Output the (x, y) coordinate of the center of the cell containing the given text.  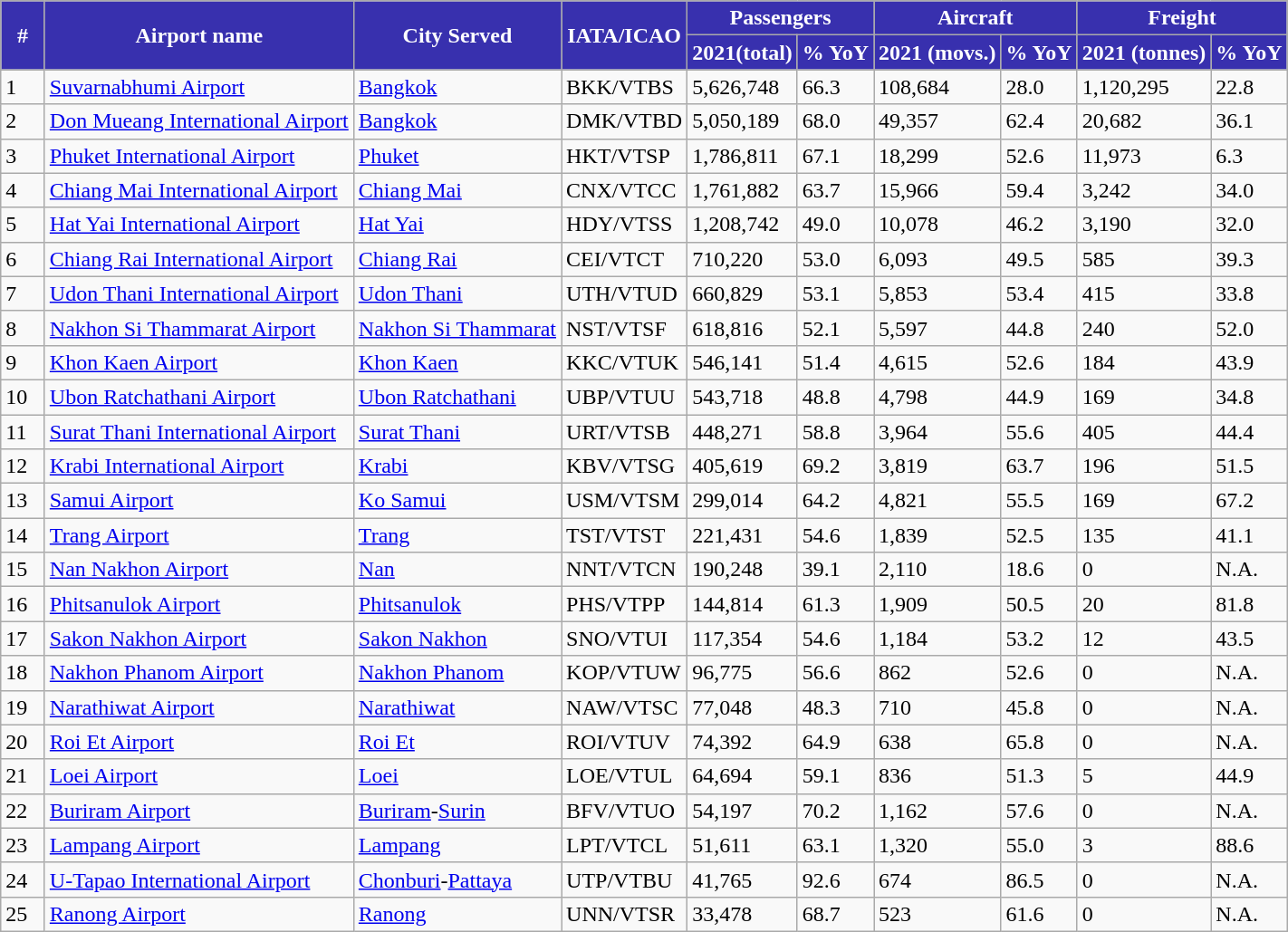
24 (24, 879)
64.9 (835, 742)
2021 (movs.) (937, 53)
836 (937, 776)
2021(total) (743, 53)
Ranong Airport (199, 914)
221,431 (743, 535)
405,619 (743, 466)
HDY/VTSS (625, 225)
1,120,295 (1144, 87)
36.1 (1249, 121)
URT/VTSB (625, 432)
2021 (tonnes) (1144, 53)
546,141 (743, 362)
55.0 (1039, 845)
20,682 (1144, 121)
77,048 (743, 707)
Chiang Rai (457, 259)
Ko Samui (457, 501)
16 (24, 604)
11,973 (1144, 156)
5,626,748 (743, 87)
Sakon Nakhon Airport (199, 639)
BFV/VTUO (625, 811)
405 (1144, 432)
3,819 (937, 466)
4 (24, 190)
55.6 (1039, 432)
674 (937, 879)
U-Tapao International Airport (199, 879)
Ranong (457, 914)
18 (24, 673)
3,242 (1144, 190)
50.5 (1039, 604)
NST/VTSF (625, 328)
15,966 (937, 190)
Loei (457, 776)
4,821 (937, 501)
Ubon Ratchathani Airport (199, 397)
51,611 (743, 845)
585 (1144, 259)
45.8 (1039, 707)
51.4 (835, 362)
69.2 (835, 466)
13 (24, 501)
CEI/VTCT (625, 259)
448,271 (743, 432)
618,816 (743, 328)
51.3 (1039, 776)
108,684 (937, 87)
523 (937, 914)
UBP/VTUU (625, 397)
Roi Et Airport (199, 742)
9 (24, 362)
IATA/ICAO (625, 35)
59.1 (835, 776)
DMK/VTBD (625, 121)
53.1 (835, 293)
3,190 (1144, 225)
UTH/VTUD (625, 293)
68.0 (835, 121)
Don Mueang International Airport (199, 121)
117,354 (743, 639)
48.3 (835, 707)
HKT/VTSP (625, 156)
33.8 (1249, 293)
51.5 (1249, 466)
Nakhon Si Thammarat (457, 328)
Nakhon Phanom Airport (199, 673)
Nakhon Si Thammarat Airport (199, 328)
53.0 (835, 259)
63.1 (835, 845)
144,814 (743, 604)
15 (24, 570)
17 (24, 639)
48.8 (835, 397)
ROI/VTUV (625, 742)
33,478 (743, 914)
Udon Thani International Airport (199, 293)
LPT/VTCL (625, 845)
TST/VTST (625, 535)
5,597 (937, 328)
22.8 (1249, 87)
240 (1144, 328)
18.6 (1039, 570)
543,718 (743, 397)
Buriram Airport (199, 811)
44.4 (1249, 432)
61.3 (835, 604)
Samui Airport (199, 501)
Khon Kaen Airport (199, 362)
Chonburi-Pattaya (457, 879)
Chiang Mai (457, 190)
54,197 (743, 811)
41.1 (1249, 535)
62.4 (1039, 121)
6 (24, 259)
61.6 (1039, 914)
USM/VTSM (625, 501)
88.6 (1249, 845)
14 (24, 535)
39.1 (835, 570)
1,839 (937, 535)
Sakon Nakhon (457, 639)
66.3 (835, 87)
4,798 (937, 397)
67.2 (1249, 501)
190,248 (743, 570)
53.4 (1039, 293)
8 (24, 328)
43.9 (1249, 362)
67.1 (835, 156)
Udon Thani (457, 293)
52.0 (1249, 328)
# (24, 35)
64,694 (743, 776)
65.8 (1039, 742)
Ubon Ratchathani (457, 397)
710 (937, 707)
SNO/VTUI (625, 639)
Buriram-Surin (457, 811)
46.2 (1039, 225)
Surat Thani International Airport (199, 432)
Narathiwat Airport (199, 707)
68.7 (835, 914)
28.0 (1039, 87)
86.5 (1039, 879)
1,320 (937, 845)
2,110 (937, 570)
Khon Kaen (457, 362)
Roi Et (457, 742)
59.4 (1039, 190)
NNT/VTCN (625, 570)
4,615 (937, 362)
52.1 (835, 328)
49.5 (1039, 259)
5,050,189 (743, 121)
74,392 (743, 742)
Nan Nakhon Airport (199, 570)
Trang (457, 535)
415 (1144, 293)
53.2 (1039, 639)
43.5 (1249, 639)
1,909 (937, 604)
1 (24, 87)
Lampang (457, 845)
Krabi (457, 466)
CNX/VTCC (625, 190)
710,220 (743, 259)
21 (24, 776)
44.8 (1039, 328)
Chiang Rai International Airport (199, 259)
11 (24, 432)
18,299 (937, 156)
55.5 (1039, 501)
96,775 (743, 673)
KKC/VTUK (625, 362)
22 (24, 811)
32.0 (1249, 225)
Passengers (781, 18)
KBV/VTSG (625, 466)
196 (1144, 466)
Trang Airport (199, 535)
Narathiwat (457, 707)
UTP/VTBU (625, 879)
23 (24, 845)
LOE/VTUL (625, 776)
Phuket International Airport (199, 156)
39.3 (1249, 259)
862 (937, 673)
Nan (457, 570)
Surat Thani (457, 432)
299,014 (743, 501)
7 (24, 293)
Chiang Mai International Airport (199, 190)
184 (1144, 362)
Phuket (457, 156)
1,162 (937, 811)
Krabi International Airport (199, 466)
57.6 (1039, 811)
49.0 (835, 225)
660,829 (743, 293)
Phitsanulok Airport (199, 604)
3,964 (937, 432)
10,078 (937, 225)
58.8 (835, 432)
70.2 (835, 811)
1,786,811 (743, 156)
6.3 (1249, 156)
10 (24, 397)
6,093 (937, 259)
56.6 (835, 673)
41,765 (743, 879)
PHS/VTPP (625, 604)
49,357 (937, 121)
Phitsanulok (457, 604)
5,853 (937, 293)
1,208,742 (743, 225)
Hat Yai (457, 225)
Loei Airport (199, 776)
Freight (1182, 18)
52.5 (1039, 535)
Lampang Airport (199, 845)
Aircraft (976, 18)
19 (24, 707)
25 (24, 914)
64.2 (835, 501)
City Served (457, 35)
638 (937, 742)
92.6 (835, 879)
Hat Yai International Airport (199, 225)
BKK/VTBS (625, 87)
KOP/VTUW (625, 673)
1,184 (937, 639)
81.8 (1249, 604)
Nakhon Phanom (457, 673)
135 (1144, 535)
34.8 (1249, 397)
Suvarnabhumi Airport (199, 87)
34.0 (1249, 190)
2 (24, 121)
UNN/VTSR (625, 914)
1,761,882 (743, 190)
Airport name (199, 35)
NAW/VTSC (625, 707)
